From the cell containing the given text, extract its center point as [X, Y] coordinate. 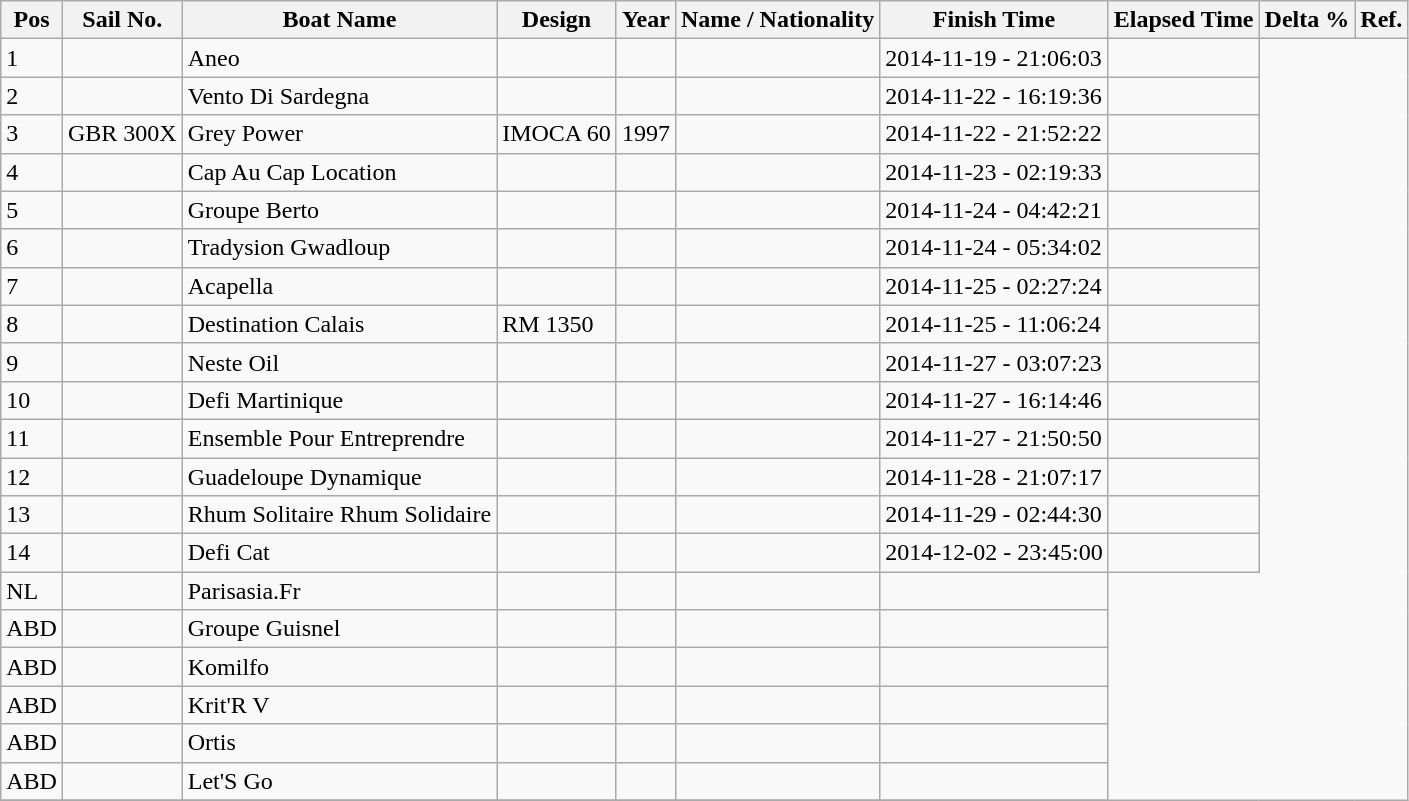
Let'S Go [339, 781]
2014-11-22 - 21:52:22 [994, 134]
2014-11-27 - 16:14:46 [994, 400]
Ensemble Pour Entreprendre [339, 438]
Krit'R V [339, 705]
Grey Power [339, 134]
14 [32, 553]
Groupe Berto [339, 210]
1997 [646, 134]
1 [32, 58]
9 [32, 362]
2014-11-28 - 21:07:17 [994, 477]
Destination Calais [339, 324]
2014-11-22 - 16:19:36 [994, 96]
Vento Di Sardegna [339, 96]
Name / Nationality [777, 20]
2014-11-25 - 11:06:24 [994, 324]
3 [32, 134]
Komilfo [339, 667]
13 [32, 515]
IMOCA 60 [557, 134]
NL [32, 591]
6 [32, 248]
Design [557, 20]
2014-11-24 - 05:34:02 [994, 248]
Guadeloupe Dynamique [339, 477]
Year [646, 20]
Aneo [339, 58]
Parisasia.Fr [339, 591]
Elapsed Time [1184, 20]
10 [32, 400]
Acapella [339, 286]
2014-11-27 - 21:50:50 [994, 438]
12 [32, 477]
Defi Martinique [339, 400]
Ref. [1382, 20]
7 [32, 286]
Tradysion Gwadloup [339, 248]
2014-11-29 - 02:44:30 [994, 515]
2014-11-19 - 21:06:03 [994, 58]
Boat Name [339, 20]
2014-11-27 - 03:07:23 [994, 362]
Ortis [339, 743]
GBR 300X [122, 134]
Finish Time [994, 20]
8 [32, 324]
Defi Cat [339, 553]
Rhum Solitaire Rhum Solidaire [339, 515]
Cap Au Cap Location [339, 172]
Delta % [1307, 20]
2014-12-02 - 23:45:00 [994, 553]
11 [32, 438]
Pos [32, 20]
2014-11-23 - 02:19:33 [994, 172]
Neste Oil [339, 362]
2014-11-25 - 02:27:24 [994, 286]
Sail No. [122, 20]
4 [32, 172]
Groupe Guisnel [339, 629]
RM 1350 [557, 324]
5 [32, 210]
2014-11-24 - 04:42:21 [994, 210]
2 [32, 96]
